From the cell containing the given text, extract its center point as [X, Y] coordinate. 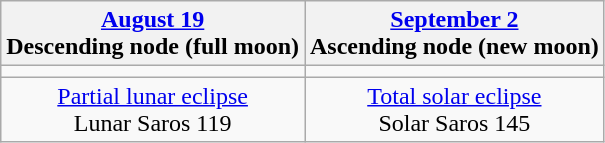
Partial lunar eclipseLunar Saros 119 [153, 110]
Total solar eclipseSolar Saros 145 [454, 110]
August 19Descending node (full moon) [153, 34]
September 2Ascending node (new moon) [454, 34]
